Return (x, y) of the center of cell containing provided text 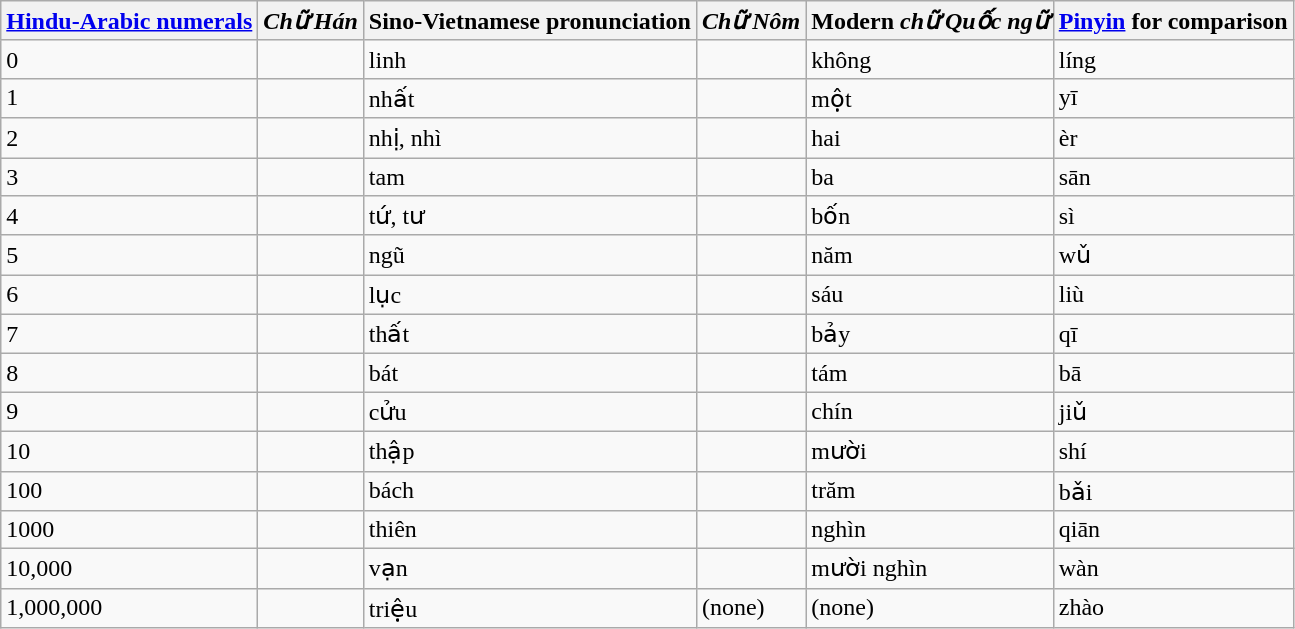
mười nghìn (930, 569)
sān (1173, 177)
nghìn (930, 530)
1,000,000 (130, 608)
bā (1173, 373)
bách (530, 491)
một (930, 98)
7 (130, 334)
zhào (1173, 608)
thất (530, 334)
qiān (1173, 530)
10,000 (130, 569)
Modern chữ Quốc ngữ (930, 21)
èr (1173, 138)
Chữ Nôm (750, 21)
triệu (530, 608)
chín (930, 412)
bát (530, 373)
2 (130, 138)
wǔ (1173, 255)
sáu (930, 295)
bảy (930, 334)
không (930, 59)
wàn (1173, 569)
6 (130, 295)
lục (530, 295)
10 (130, 451)
líng (1173, 59)
hai (930, 138)
8 (130, 373)
Pinyin for comparison (1173, 21)
Hindu-Arabic numerals (130, 21)
5 (130, 255)
ngũ (530, 255)
9 (130, 412)
vạn (530, 569)
cửu (530, 412)
jiǔ (1173, 412)
shí (1173, 451)
tám (930, 373)
tam (530, 177)
0 (130, 59)
Sino-Vietnamese pronunciation (530, 21)
tứ, tư (530, 216)
ba (930, 177)
3 (130, 177)
bǎi (1173, 491)
nhất (530, 98)
năm (930, 255)
liù (1173, 295)
trăm (930, 491)
1 (130, 98)
linh (530, 59)
Chữ Hán (310, 21)
sì (1173, 216)
1000 (130, 530)
thập (530, 451)
nhị, nhì (530, 138)
100 (130, 491)
bốn (930, 216)
mười (930, 451)
4 (130, 216)
thiên (530, 530)
qī (1173, 334)
yī (1173, 98)
